Provide the [X, Y] coordinate of the cell's center where the given text is located.  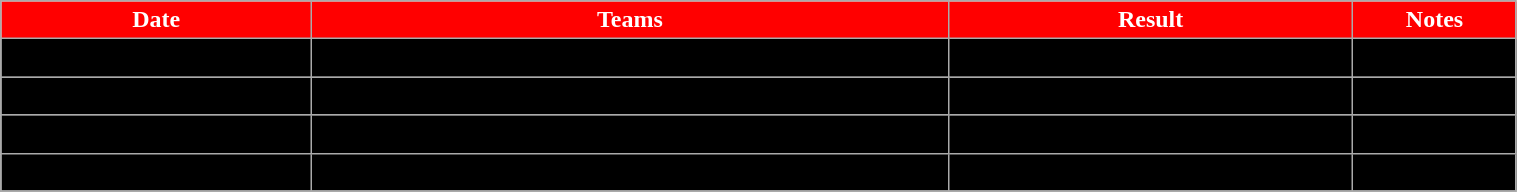
Teams [630, 20]
Result [1150, 20]
Germany, 3-0 [1150, 172]
Norway, 4-3 SO [1150, 96]
Slovakia vs. Germany [630, 172]
Russia, 1-0 [1150, 58]
Japan vs. Norway [630, 96]
Date [156, 20]
Switzerland vs. France [630, 134]
Notes [1434, 20]
Russia vs. Czech Republic [630, 58]
Switzerland, 2-1 [1150, 134]
